Locate the cell with the specified text and output its (x, y) center coordinate. 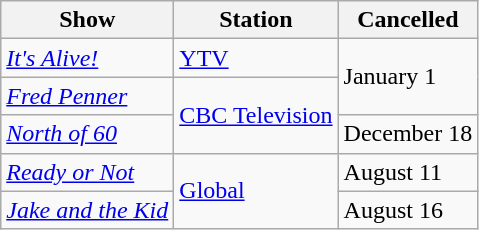
Global (256, 191)
Jake and the Kid (88, 210)
CBC Television (256, 115)
Show (88, 20)
August 11 (408, 172)
North of 60 (88, 134)
December 18 (408, 134)
Cancelled (408, 20)
Station (256, 20)
Fred Penner (88, 96)
YTV (256, 58)
August 16 (408, 210)
January 1 (408, 77)
It's Alive! (88, 58)
Ready or Not (88, 172)
